Capture the cell that displays the provided text and extract its (X, Y) central coordinate. 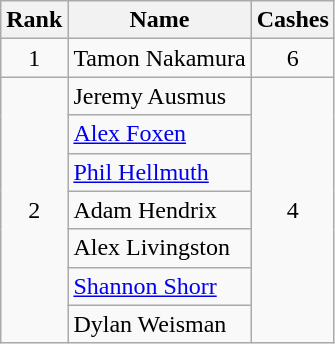
6 (292, 58)
Alex Foxen (160, 134)
Shannon Shorr (160, 286)
Dylan Weisman (160, 324)
2 (34, 210)
Tamon Nakamura (160, 58)
Alex Livingston (160, 248)
4 (292, 210)
Phil Hellmuth (160, 172)
1 (34, 58)
Adam Hendrix (160, 210)
Cashes (292, 20)
Name (160, 20)
Rank (34, 20)
Jeremy Ausmus (160, 96)
